Provide the [X, Y] coordinate of the cell's center where the given text is located.  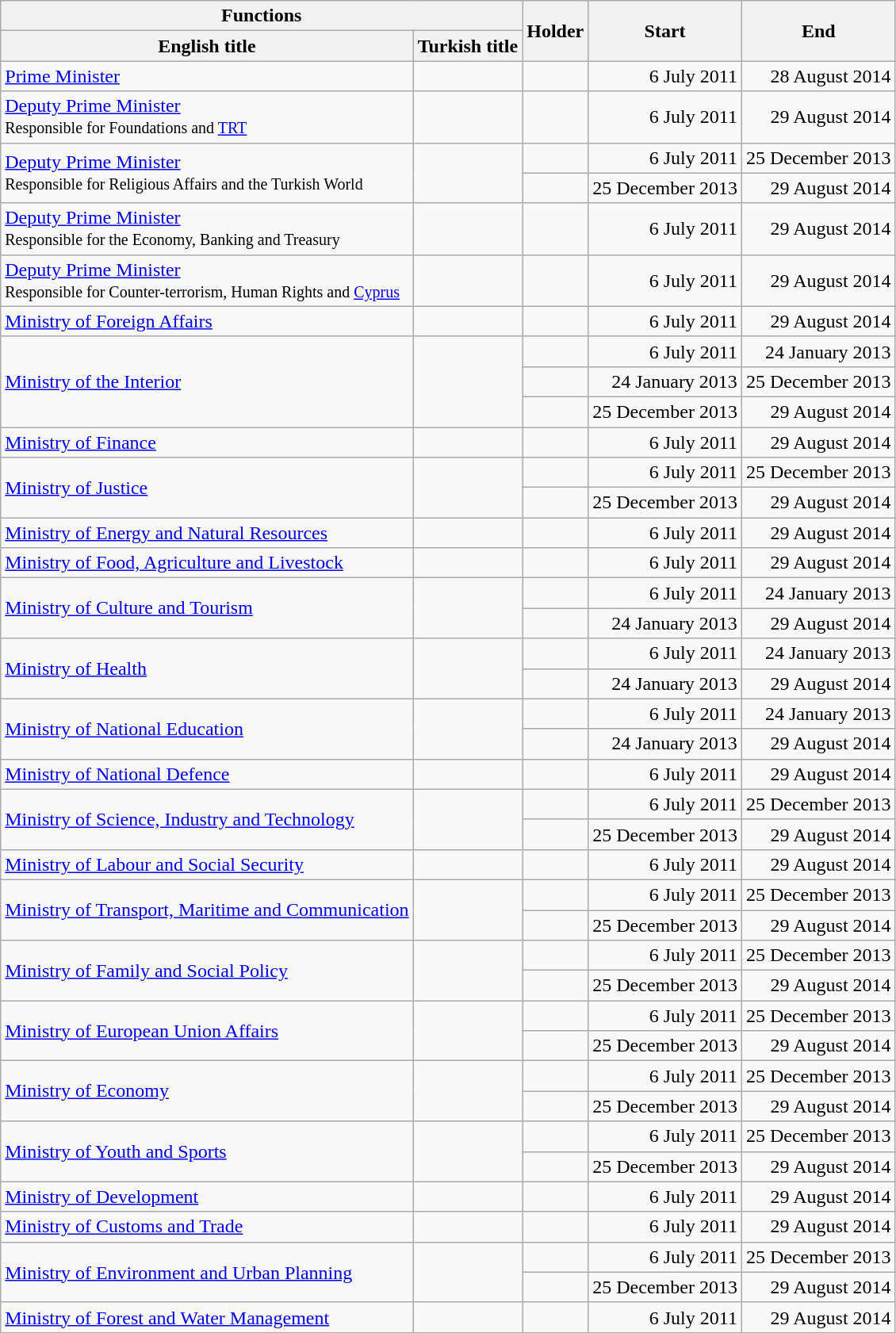
End [818, 31]
Turkish title [468, 46]
Deputy Prime Minister Responsible for Counter-terrorism, Human Rights and Cyprus [207, 281]
Deputy Prime Minister Responsible for Foundations and TRT [207, 117]
Ministry of National Defence [207, 774]
Ministry of Youth and Sports [207, 1151]
28 August 2014 [818, 76]
Ministry of European Union Affairs [207, 1031]
Deputy Prime Minister Responsible for Religious Affairs and the Turkish World [207, 173]
Ministry of Finance [207, 442]
English title [207, 46]
Ministry of Forest and Water Management [207, 1317]
Prime Minister [207, 76]
Ministry of Energy and Natural Resources [207, 533]
Start [665, 31]
Ministry of Science, Industry and Technology [207, 819]
Ministry of Development [207, 1197]
Deputy Prime Minister Responsible for the Economy, Banking and Treasury [207, 228]
Ministry of Culture and Tourism [207, 608]
Ministry of Economy [207, 1091]
Holder [555, 31]
Ministry of Justice [207, 488]
Ministry of Family and Social Policy [207, 971]
Ministry of Transport, Maritime and Communication [207, 910]
Ministry of Foreign Affairs [207, 321]
Ministry of Food, Agriculture and Livestock [207, 563]
Functions [262, 16]
Ministry of National Education [207, 729]
Ministry of Customs and Trade [207, 1227]
Ministry of the Interior [207, 381]
Ministry of Labour and Social Security [207, 864]
Ministry of Health [207, 668]
Ministry of Environment and Urban Planning [207, 1272]
